Extract the [x, y] coordinate from the center of the cell holding the provided text.  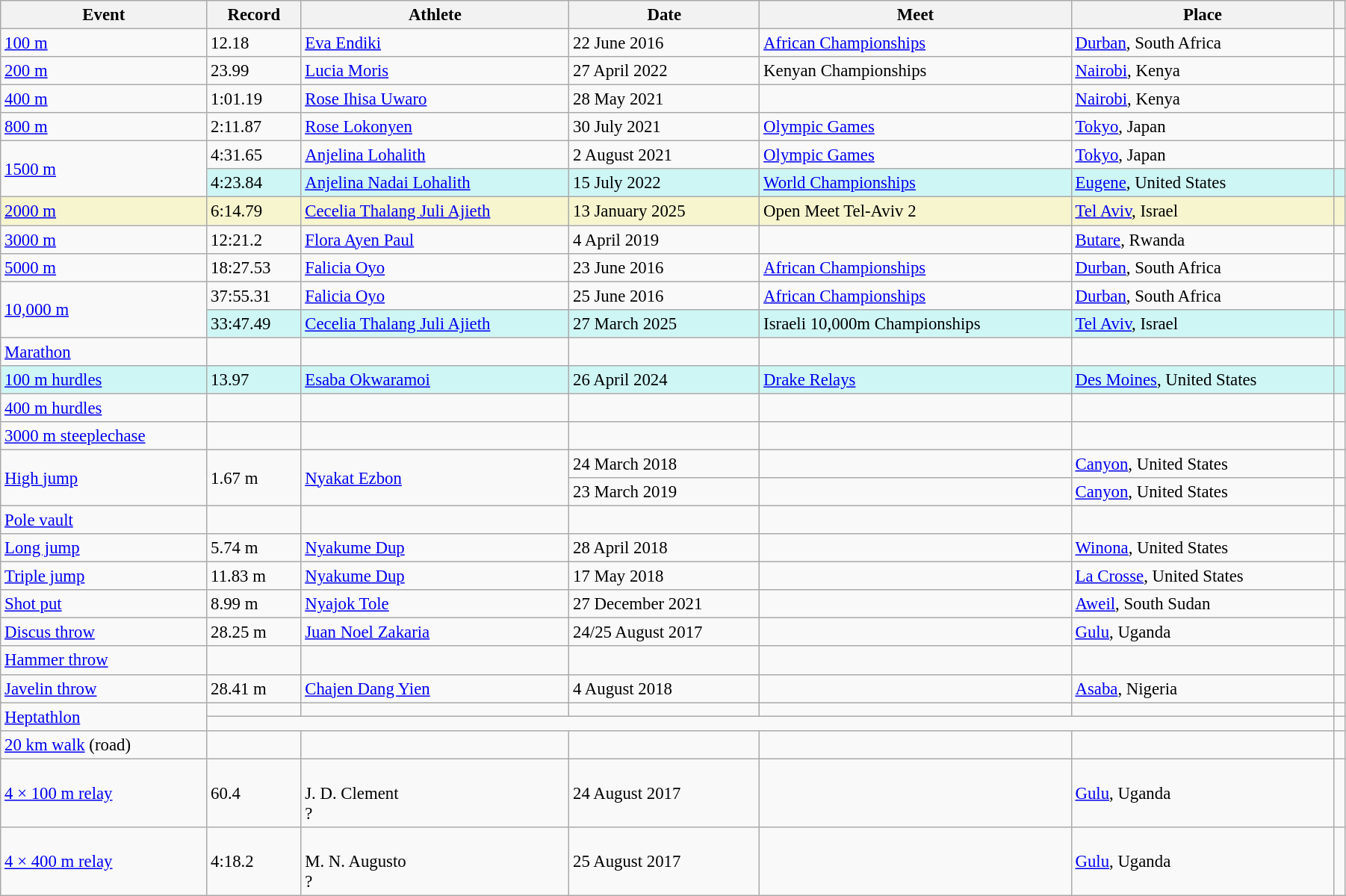
10,000 m [104, 309]
100 m [104, 43]
11.83 m [254, 576]
Meet [916, 15]
23.99 [254, 71]
Anjelina Lohalith [435, 155]
Des Moines, United States [1203, 380]
Anjelina Nadai Lohalith [435, 183]
27 April 2022 [665, 71]
30 July 2021 [665, 127]
Rose Ihisa Uwaro [435, 99]
Place [1203, 15]
J. D. Clement? [435, 793]
3000 m [104, 240]
Heptathlon [104, 717]
Aweil, South Sudan [1203, 604]
Winona, United States [1203, 548]
Open Meet Tel-Aviv 2 [916, 211]
24 August 2017 [665, 793]
4 April 2019 [665, 240]
M. N. Augusto? [435, 862]
Chajen Dang Yien [435, 688]
Israeli 10,000m Championships [916, 323]
400 m [104, 99]
La Crosse, United States [1203, 576]
Juan Noel Zakaria [435, 632]
Drake Relays [916, 380]
26 April 2024 [665, 380]
Long jump [104, 548]
5.74 m [254, 548]
Record [254, 15]
25 August 2017 [665, 862]
13.97 [254, 380]
Triple jump [104, 576]
28.41 m [254, 688]
Pole vault [104, 520]
Butare, Rwanda [1203, 240]
Flora Ayen Paul [435, 240]
24/25 August 2017 [665, 632]
Lucia Moris [435, 71]
18:27.53 [254, 267]
15 July 2022 [665, 183]
3000 m steeplechase [104, 436]
100 m hurdles [104, 380]
27 March 2025 [665, 323]
400 m hurdles [104, 408]
23 June 2016 [665, 267]
8.99 m [254, 604]
28 April 2018 [665, 548]
60.4 [254, 793]
28 May 2021 [665, 99]
Event [104, 15]
Eva Endiki [435, 43]
4 × 100 m relay [104, 793]
4:31.65 [254, 155]
Rose Lokonyen [435, 127]
22 June 2016 [665, 43]
20 km walk (road) [104, 744]
800 m [104, 127]
Javelin throw [104, 688]
2 August 2021 [665, 155]
Athlete [435, 15]
12:21.2 [254, 240]
Eugene, United States [1203, 183]
4:18.2 [254, 862]
27 December 2021 [665, 604]
Date [665, 15]
28.25 m [254, 632]
25 June 2016 [665, 296]
4 × 400 m relay [104, 862]
Asaba, Nigeria [1203, 688]
Esaba Okwaramoi [435, 380]
1:01.19 [254, 99]
Hammer throw [104, 661]
4 August 2018 [665, 688]
5000 m [104, 267]
World Championships [916, 183]
23 March 2019 [665, 492]
Nyajok Tole [435, 604]
Shot put [104, 604]
1.67 m [254, 478]
High jump [104, 478]
Kenyan Championships [916, 71]
24 March 2018 [665, 464]
6:14.79 [254, 211]
12.18 [254, 43]
4:23.84 [254, 183]
2000 m [104, 211]
13 January 2025 [665, 211]
1500 m [104, 169]
17 May 2018 [665, 576]
33:47.49 [254, 323]
Marathon [104, 352]
Nyakat Ezbon [435, 478]
2:11.87 [254, 127]
Discus throw [104, 632]
200 m [104, 71]
37:55.31 [254, 296]
